Determine the [X, Y] coordinate at the center of the cell enclosing the given text.  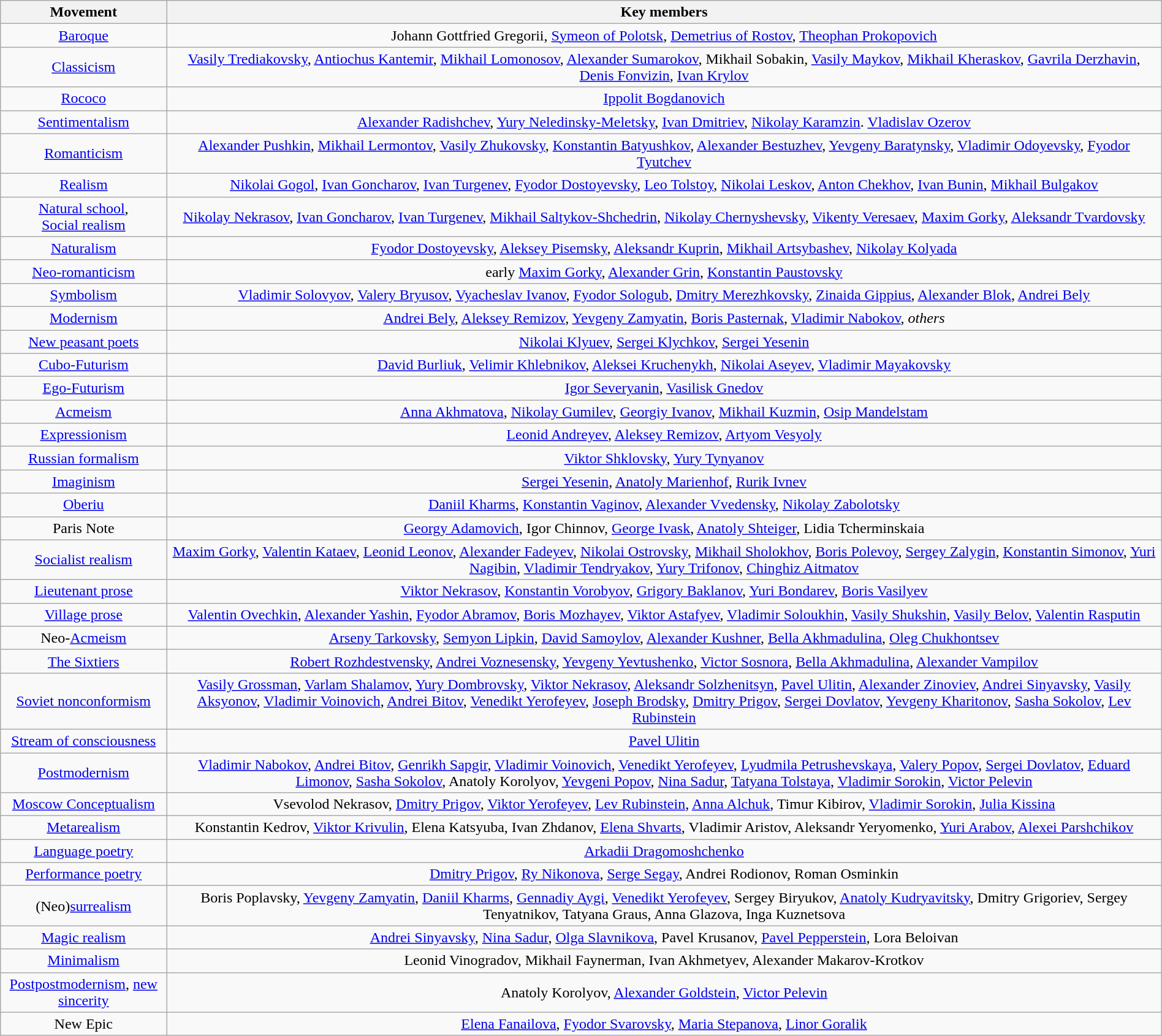
Andrei Bely, Aleksey Remizov, Yevgeny Zamyatin, Boris Pasternak, Vladimir Nabokov, others [664, 318]
Baroque [83, 36]
Daniil Kharms, Konstantin Vaginov, Alexander Vvedensky, Nikolay Zabolotsky [664, 505]
Classicism [83, 67]
Modernism [83, 318]
Fyodor Dostoyevsky, Aleksey Pisemsky, Aleksandr Kuprin, Mikhail Artsybashev, Nikolay Kolyada [664, 248]
Cubo-Futurism [83, 365]
Elena Fanailova, Fyodor Svarovsky, Maria Stepanova, Linor Goralik [664, 1024]
Anna Akhmatova, Nikolay Gumilev, Georgiy Ivanov, Mikhail Kuzmin, Osip Mandelstam [664, 412]
Stream of consciousness [83, 741]
Symbolism [83, 295]
Alexander Radishchev, Yury Neledinsky-Meletsky, Ivan Dmitriev, Nikolay Karamzin. Vladislav Ozerov [664, 122]
Metarealism [83, 828]
Neo-Acmeism [83, 638]
Imaginism [83, 482]
Paris Note [83, 528]
Anatoly Korolyov, Alexander Goldstein, Victor Pelevin [664, 993]
Russian formalism [83, 458]
Johann Gottfried Gregorii, Symeon of Polotsk, Demetrius of Rostov, Theophan Prokopovich [664, 36]
Ippolit Bogdanovich [664, 99]
Magic realism [83, 937]
Igor Severyanin, Vasilisk Gnedov [664, 388]
Rococo [83, 99]
Nikolai Klyuev, Sergei Klychkov, Sergei Yesenin [664, 341]
Moscow Conceptualism [83, 804]
Expressionism [83, 435]
Pavel Ulitin [664, 741]
Arkadii Dragomoshchenko [664, 851]
Realism [83, 185]
Natural school,Social realism [83, 217]
New peasant poets [83, 341]
Sentimentalism [83, 122]
Minimalism [83, 961]
Sergei Yesenin, Anatoly Marienhof, Rurik Ivnev [664, 482]
Socialist realism [83, 560]
Acmeism [83, 412]
Soviet nonconformism [83, 701]
Vsevolod Nekrasov, Dmitry Prigov, Viktor Yerofeyev, Lev Rubinstein, Anna Alchuk, Timur Kibirov, Vladimir Sorokin, Julia Kissina [664, 804]
Village prose [83, 614]
Naturalism [83, 248]
Andrei Sinyavsky, Nina Sadur, Olga Slavnikova, Pavel Krusanov, Pavel Pepperstein, Lora Beloivan [664, 937]
Movement [83, 12]
Viktor Shklovsky, Yury Tynyanov [664, 458]
Georgy Adamovich, Igor Chinnov, George Ivask, Anatoly Shteiger, Lidia Tcherminskaia [664, 528]
Lieutenant prose [83, 591]
Ego-Futurism [83, 388]
Key members [664, 12]
Neo-romanticism [83, 271]
David Burliuk, Velimir Khlebnikov, Aleksei Kruchenykh, Nikolai Aseyev, Vladimir Mayakovsky [664, 365]
Robert Rozhdestvensky, Andrei Voznesensky, Yevgeny Yevtushenko, Victor Sosnora, Bella Akhmadulina, Alexander Vampilov [664, 661]
early Maxim Gorky, Alexander Grin, Konstantin Paustovsky [664, 271]
Postpostmodernism, new sincerity [83, 993]
(Neo)surrealism [83, 906]
Postmodernism [83, 772]
Arseny Tarkovsky, Semyon Lipkin, David Samoylov, Alexander Kushner, Bella Akhmadulina, Oleg Chukhontsev [664, 638]
Vladimir Solovyov, Valery Bryusov, Vyacheslav Ivanov, Fyodor Sologub, Dmitry Merezhkovsky, Zinaida Gippius, Alexander Blok, Andrei Bely [664, 295]
New Epic [83, 1024]
Leonid Andreyev, Aleksey Remizov, Artyom Vesyoly [664, 435]
Performance poetry [83, 874]
Language poetry [83, 851]
Viktor Nekrasov, Konstantin Vorobyov, Grigory Baklanov, Yuri Bondarev, Boris Vasilyev [664, 591]
Nikolai Gogol, Ivan Goncharov, Ivan Turgenev, Fyodor Dostoyevsky, Leo Tolstoy, Nikolai Leskov, Anton Chekhov, Ivan Bunin, Mikhail Bulgakov [664, 185]
Dmitry Prigov, Ry Nikonova, Serge Segay, Andrei Rodionov, Roman Osminkin [664, 874]
Oberiu [83, 505]
The Sixtiers [83, 661]
Leonid Vinogradov, Mikhail Faynerman, Ivan Akhmetyev, Alexander Makarov-Krotkov [664, 961]
Romanticism [83, 153]
